Capture the cell that displays the provided text and extract its [x, y] central coordinate. 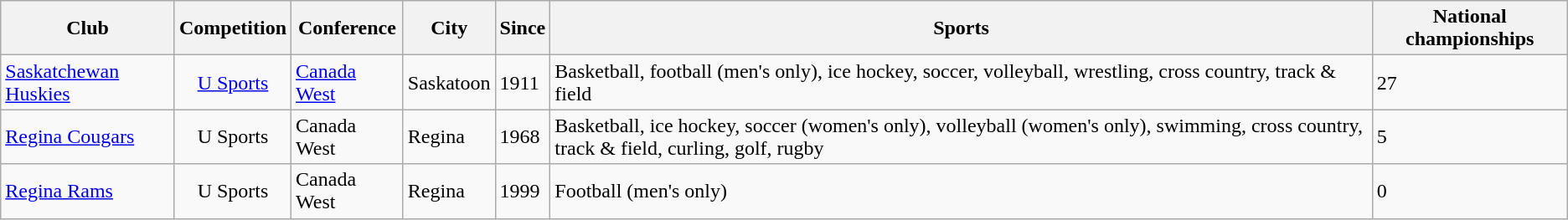
Conference [348, 28]
Club [88, 28]
Regina Cougars [88, 137]
1999 [523, 191]
Basketball, football (men's only), ice hockey, soccer, volleyball, wrestling, cross country, track & field [962, 82]
0 [1469, 191]
Basketball, ice hockey, soccer (women's only), volleyball (women's only), swimming, cross country, track & field, curling, golf, rugby [962, 137]
National championships [1469, 28]
Saskatchewan Huskies [88, 82]
27 [1469, 82]
5 [1469, 137]
Saskatoon [449, 82]
1911 [523, 82]
Sports [962, 28]
Competition [233, 28]
Regina Rams [88, 191]
1968 [523, 137]
City [449, 28]
Since [523, 28]
Football (men's only) [962, 191]
